Extract the (X, Y) coordinate from the center of the cell holding the provided text.  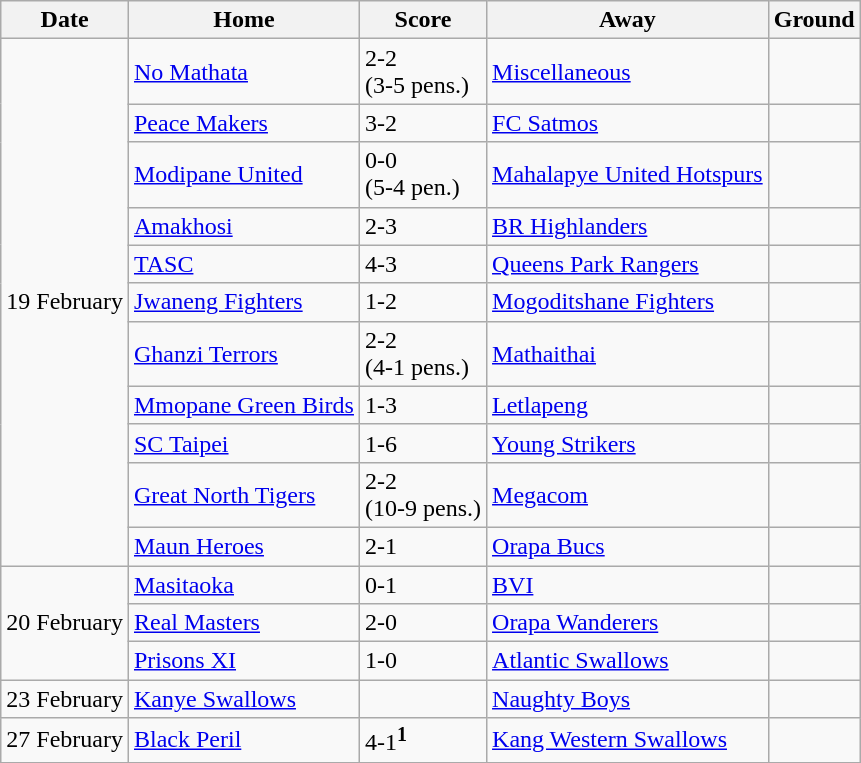
Masitaoka (244, 585)
2-2(10-9 pens.) (422, 494)
Queens Park Rangers (628, 264)
Away (628, 20)
Home (244, 20)
1-3 (422, 405)
Great North Tigers (244, 494)
1-6 (422, 443)
2-2(4-1 pens.) (422, 354)
SC Taipei (244, 443)
Orapa Wanderers (628, 623)
BVI (628, 585)
No Mathata (244, 72)
20 February (65, 623)
Score (422, 20)
Mmopane Green Birds (244, 405)
Letlapeng (628, 405)
Jwaneng Fighters (244, 302)
Kang Western Swallows (628, 740)
23 February (65, 699)
Miscellaneous (628, 72)
Megacom (628, 494)
27 February (65, 740)
4-11 (422, 740)
Mogoditshane Fighters (628, 302)
Mahalapye United Hotspurs (628, 174)
Peace Makers (244, 123)
Amakhosi (244, 226)
BR Highlanders (628, 226)
3-2 (422, 123)
Real Masters (244, 623)
4-3 (422, 264)
Ground (814, 20)
2-0 (422, 623)
TASC (244, 264)
2-3 (422, 226)
19 February (65, 302)
Date (65, 20)
Naughty Boys (628, 699)
2-2(3-5 pens.) (422, 72)
Kanye Swallows (244, 699)
Maun Heroes (244, 546)
Orapa Bucs (628, 546)
0-1 (422, 585)
Mathaithai (628, 354)
0-0(5-4 pen.) (422, 174)
2-1 (422, 546)
FC Satmos (628, 123)
1-0 (422, 661)
Young Strikers (628, 443)
Modipane United (244, 174)
Ghanzi Terrors (244, 354)
1-2 (422, 302)
Prisons XI (244, 661)
Atlantic Swallows (628, 661)
Black Peril (244, 740)
